From the cell containing the given text, extract its center point as [X, Y] coordinate. 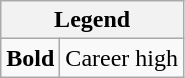
Career high [122, 58]
Bold [30, 58]
Legend [92, 20]
